Extract the [X, Y] coordinate from the center of the cell holding the provided text.  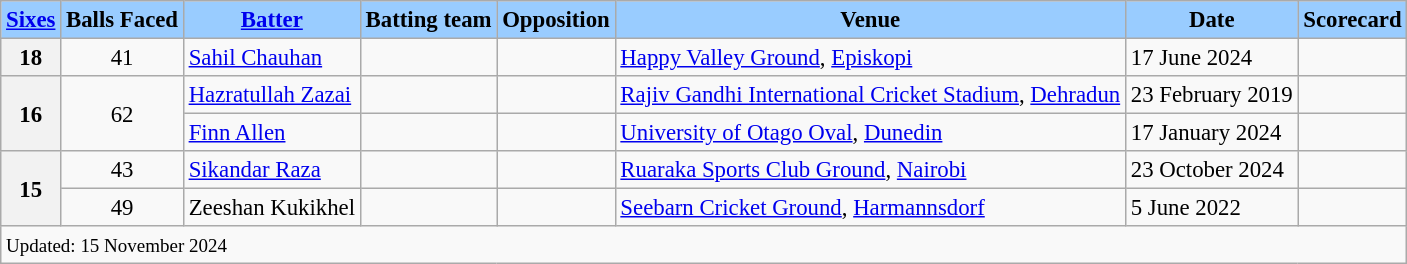
Opposition [556, 20]
17 June 2024 [1212, 58]
Balls Faced [122, 20]
Happy Valley Ground, Episkopi [870, 58]
41 [122, 58]
Batter [272, 20]
Sikandar Raza [272, 170]
43 [122, 170]
62 [122, 114]
Rajiv Gandhi International Cricket Stadium, Dehradun [870, 95]
Finn Allen [272, 133]
23 February 2019 [1212, 95]
Batting team [428, 20]
5 June 2022 [1212, 208]
Hazratullah Zazai [272, 95]
17 January 2024 [1212, 133]
23 October 2024 [1212, 170]
Zeeshan Kukikhel [272, 208]
Ruaraka Sports Club Ground, Nairobi [870, 170]
Updated: 15 November 2024 [704, 245]
Scorecard [1352, 20]
Date [1212, 20]
15 [31, 188]
49 [122, 208]
Sahil Chauhan [272, 58]
Sixes [31, 20]
Seebarn Cricket Ground, Harmannsdorf [870, 208]
University of Otago Oval, Dunedin [870, 133]
18 [31, 58]
16 [31, 114]
Venue [870, 20]
